Pinpoint the cell where the given text exists, returning its [x, y] midpoint coordinate. 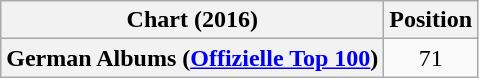
Chart (2016) [192, 20]
Position [431, 20]
German Albums (Offizielle Top 100) [192, 58]
71 [431, 58]
